From the cell containing the given text, extract its center point as (X, Y) coordinate. 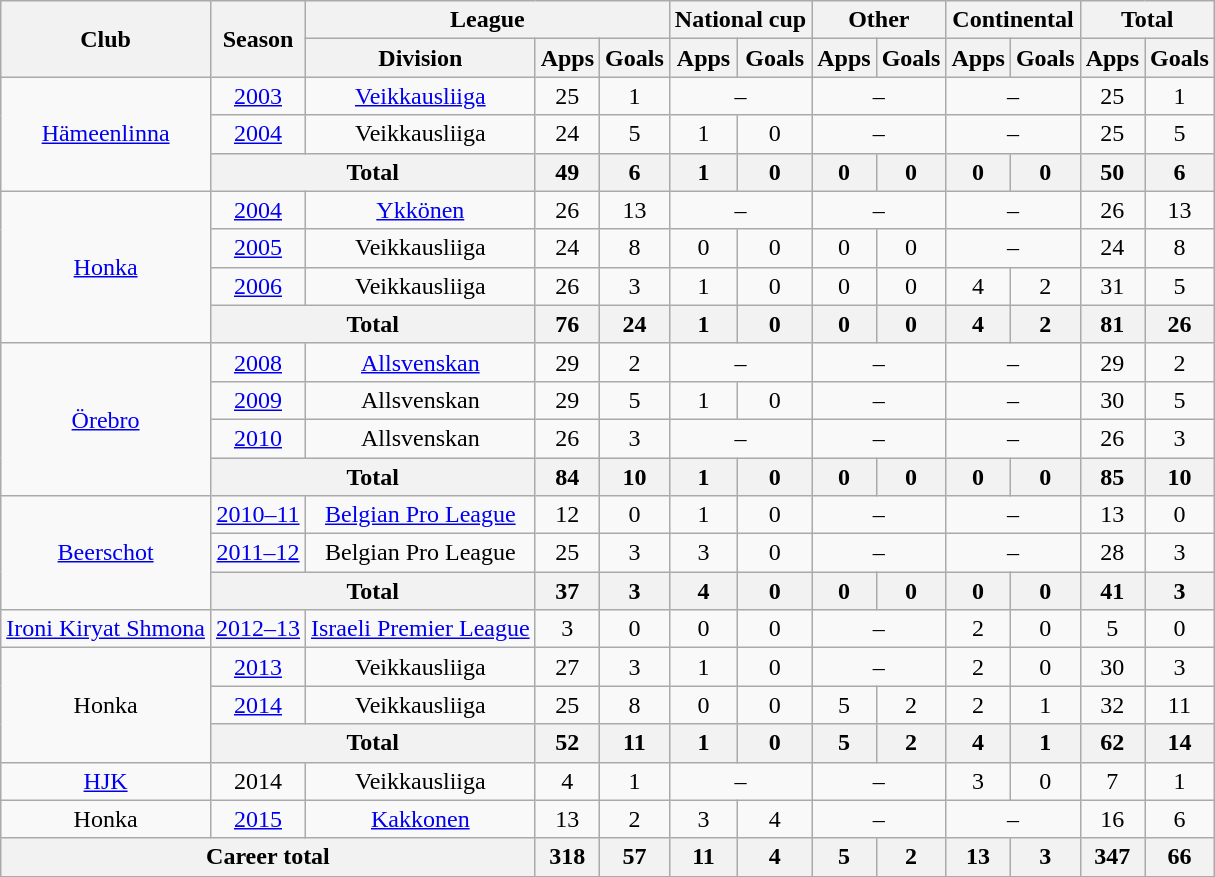
49 (567, 172)
Continental (1013, 20)
2006 (258, 286)
37 (567, 591)
7 (1112, 781)
27 (567, 667)
2010 (258, 438)
2008 (258, 362)
32 (1112, 705)
2003 (258, 96)
2015 (258, 819)
50 (1112, 172)
57 (635, 857)
Ironi Kiryat Shmona (106, 629)
2011–12 (258, 553)
31 (1112, 286)
League (488, 20)
14 (1180, 743)
2009 (258, 400)
318 (567, 857)
2012–13 (258, 629)
Ykkönen (421, 210)
Other (879, 20)
Beerschot (106, 553)
Örebro (106, 419)
76 (567, 324)
2013 (258, 667)
Club (106, 39)
2010–11 (258, 515)
Israeli Premier League (421, 629)
HJK (106, 781)
National cup (740, 20)
16 (1112, 819)
84 (567, 477)
2005 (258, 248)
Season (258, 39)
347 (1112, 857)
41 (1112, 591)
Division (421, 58)
66 (1180, 857)
28 (1112, 553)
Kakkonen (421, 819)
12 (567, 515)
Career total (268, 857)
81 (1112, 324)
Hämeenlinna (106, 134)
85 (1112, 477)
62 (1112, 743)
52 (567, 743)
